Identify which cell holds the provided text, then report its [x, y] central coordinate. 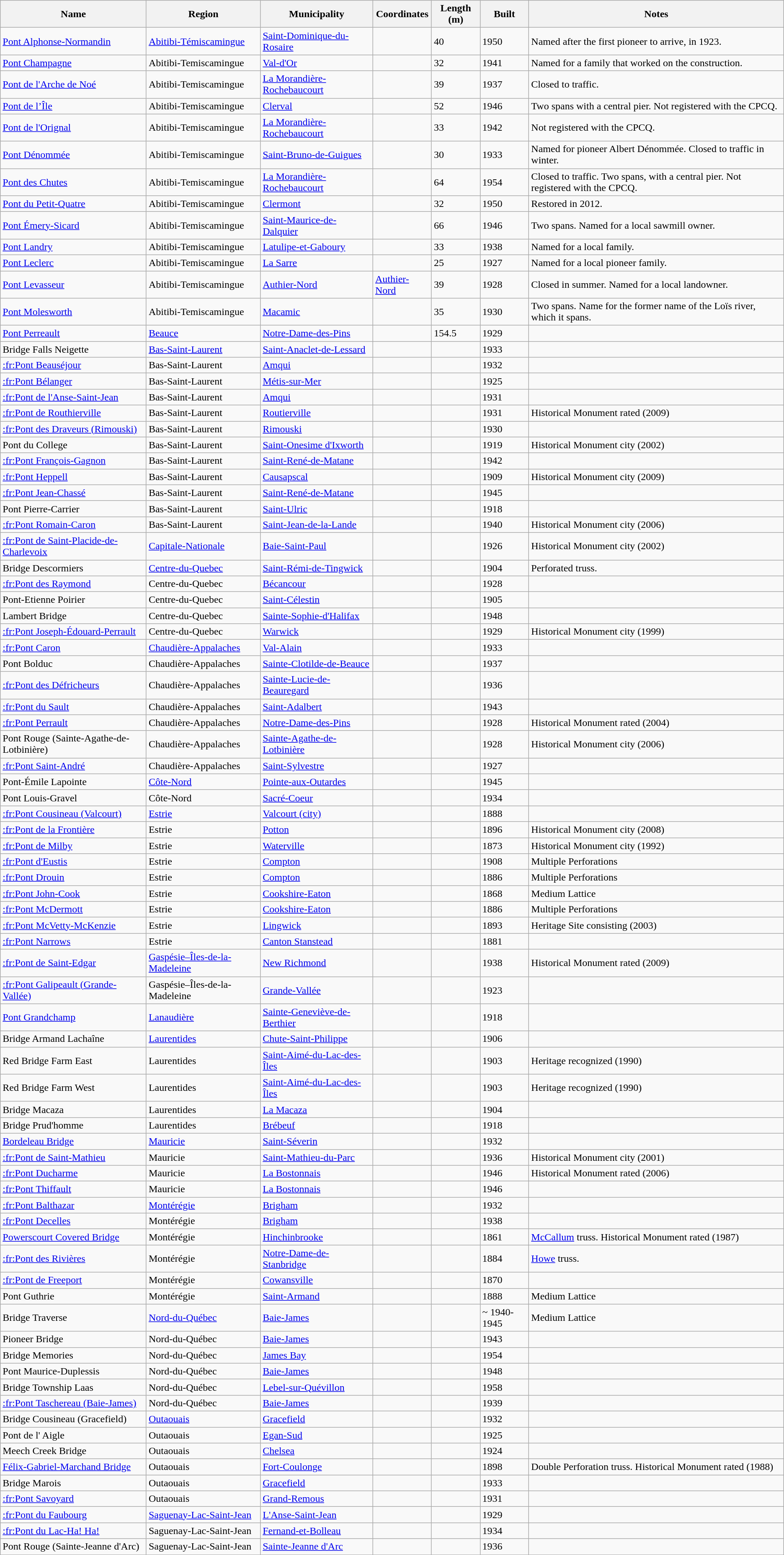
Saint-Mathieu-du-Parc [317, 1157]
Closed in summer. Named for a local landowner. [656, 284]
:fr:Pont McDermott [74, 909]
:fr:Pont Heppell [74, 477]
:fr:Pont Ducharme [74, 1173]
:fr:Pont Decelles [74, 1221]
Closed to traffic. Two spans, with a central pier. Not registered with the CPCQ. [656, 182]
Bridge Township Laas [74, 1387]
Bridge Memories [74, 1355]
Pont de l'Orignal [74, 127]
64 [456, 182]
Chelsea [317, 1451]
Bridge Prud'homme [74, 1125]
Bridge Armand Lachaîne [74, 1039]
Sainte-Lucie-de-Beauregard [317, 685]
Hinchinbrooke [317, 1237]
1919 [504, 445]
1868 [504, 894]
James Bay [317, 1355]
35 [456, 312]
Saint-Rémi-de-Tingwick [317, 568]
Métis-sur-Mer [317, 381]
Bridge Macaza [74, 1109]
Egan-Sud [317, 1435]
1870 [504, 1280]
Abitibi-Témiscamingue [203, 41]
Saint-Onesime d'Ixworth [317, 445]
:fr:Pont de Milby [74, 846]
Saint-Anaclet-de-Lessard [317, 349]
Sainte-Geneviève-de-Berthier [317, 1017]
Named after the first pioneer to arrive, in 1923. [656, 41]
40 [456, 41]
1861 [504, 1237]
Named for pioneer Albert Dénommée. Closed to traffic in winter. [656, 155]
66 [456, 225]
:fr:Pont de la Frontière [74, 829]
:fr:Pont du Sault [74, 707]
Perforated truss. [656, 568]
La Sarre [317, 263]
:fr:Pont Taschereau (Baie-James) [74, 1403]
:fr:Pont Cousineau (Valcourt) [74, 814]
Bridge Descormiers [74, 568]
La Macaza [317, 1109]
Pont de l’Île [74, 106]
Restored in 2012. [656, 204]
Saint-Ulric [317, 509]
Historical Monument city (2008) [656, 829]
:fr:Pont Thiffault [74, 1189]
:fr:Pont Jean-Chassé [74, 493]
Pont Émery-Sicard [74, 225]
1939 [504, 1403]
:fr:Pont de Saint-Placide-de-Charlevoix [74, 546]
154.5 [456, 333]
Beauce [203, 333]
Pont Grandchamp [74, 1017]
:fr:Pont du Faubourg [74, 1515]
Pont Rouge (Sainte-Agathe-de-Lotbinière) [74, 744]
Latulipe-et-Gaboury [317, 247]
Pont Pierre-Carrier [74, 509]
Sainte-Jeanne d'Arc [317, 1547]
Not registered with the CPCQ. [656, 127]
:fr:Pont McVetty-McKenzie [74, 925]
Saint-Célestin [317, 600]
Pointe-aux-Outardes [317, 782]
:fr:Pont Drouin [74, 878]
:fr:Pont de Saint-Edgar [74, 963]
:fr:Pont des Défricheurs [74, 685]
Causapscal [317, 477]
Municipality [317, 14]
Pont Levasseur [74, 284]
:fr:Pont des Draveurs (Rimouski) [74, 429]
Pioneer Bridge [74, 1339]
Grand-Remous [317, 1499]
:fr:Pont Perrault [74, 723]
Fernand-et-Bolleau [317, 1531]
1884 [504, 1258]
Lingwick [317, 925]
Saint-Jean-de-la-Lande [317, 524]
Historical Monument city (2009) [656, 477]
1941 [504, 63]
:fr:Pont Joseph-Édouard-Perrault [74, 632]
McCallum truss. Historical Monument rated (1987) [656, 1237]
Built [504, 14]
25 [456, 263]
Double Perforation truss. Historical Monument rated (1988) [656, 1467]
:fr:Pont François-Gagnon [74, 461]
Pont Louis-Gravel [74, 798]
Two spans. Name for the former name of the Loïs river, which it spans. [656, 312]
:fr:Pont de l'Anse-Saint-Jean [74, 397]
Red Bridge Farm East [74, 1061]
Length (m) [456, 14]
:fr:Pont Caron [74, 648]
Valcourt (city) [317, 814]
Sainte-Agathe-de-Lotbinière [317, 744]
:fr:Pont des Rivières [74, 1258]
Pont Landry [74, 247]
Waterville [317, 846]
L'Anse-Saint-Jean [317, 1515]
Lanaudière [203, 1017]
Clermont [317, 204]
Notre-Dame-de-Stanbridge [317, 1258]
Grande-Vallée [317, 990]
52 [456, 106]
Pont Maurice-Duplessis [74, 1371]
Baie-Saint-Paul [317, 546]
1923 [504, 990]
Pont Dénommée [74, 155]
Pont Bolduc [74, 664]
:fr:Pont Romain-Caron [74, 524]
Historical Monument rated (2006) [656, 1173]
:fr:Pont de Routhierville [74, 413]
1924 [504, 1451]
Sacré-Coeur [317, 798]
Two spans. Named for a local sawmill owner. [656, 225]
Routierville [317, 413]
Macamic [317, 312]
Potton [317, 829]
Sainte-Clotilde-de-Beauce [317, 664]
Lebel-sur-Quévillon [317, 1387]
1958 [504, 1387]
Historical Monument city (2001) [656, 1157]
Pont Molesworth [74, 312]
Bordeleau Bridge [74, 1141]
Closed to traffic. [656, 85]
Bridge Marois [74, 1483]
1926 [504, 546]
Saint-Dominique-du-Rosaire [317, 41]
Val-Alain [317, 648]
1893 [504, 925]
Powerscourt Covered Bridge [74, 1237]
1881 [504, 941]
:fr:Pont Narrows [74, 941]
1908 [504, 862]
Named for a local family. [656, 247]
1906 [504, 1039]
Historical Monument city (1999) [656, 632]
:fr:Pont Bélanger [74, 381]
~ 1940-1945 [504, 1318]
Region [203, 14]
Clerval [317, 106]
Cowansville [317, 1280]
:fr:Pont Balthazar [74, 1205]
Warwick [317, 632]
:fr:Pont Galipeault (Grande-Vallée) [74, 990]
Chute-Saint-Philippe [317, 1039]
Félix-Gabriel-Marchand Bridge [74, 1467]
Bridge Traverse [74, 1318]
Brébeuf [317, 1125]
Bridge Cousineau (Gracefield) [74, 1419]
Pont Perreault [74, 333]
Saint-Armand [317, 1296]
Capitale-Nationale [203, 546]
Coordinates [402, 14]
Bécancour [317, 584]
Historical Monument city (1992) [656, 846]
Canton Stanstead [317, 941]
Saint-Séverin [317, 1141]
:fr:Pont du Lac-Ha! Ha! [74, 1531]
:fr:Pont Savoyard [74, 1499]
Name [74, 14]
Named for a local pioneer family. [656, 263]
Saint-Bruno-de-Guigues [317, 155]
Fort-Coulonge [317, 1467]
:fr:Pont Beauséjour [74, 365]
Rimouski [317, 429]
Pont-Etienne Poirier [74, 600]
Saint-Maurice-de-Dalquier [317, 225]
Pont de l' Aigle [74, 1435]
Notes [656, 14]
:fr:Pont John-Cook [74, 894]
Two spans with a central pier. Not registered with the CPCQ. [656, 106]
Lambert Bridge [74, 616]
Pont Alphonse-Normandin [74, 41]
Named for a family that worked on the construction. [656, 63]
1896 [504, 829]
1898 [504, 1467]
Pont du Petit-Quatre [74, 204]
:fr:Pont de Freeport [74, 1280]
1905 [504, 600]
:fr:Pont de Saint-Mathieu [74, 1157]
Val-d'Or [317, 63]
Sainte-Sophie-d'Halifax [317, 616]
Pont des Chutes [74, 182]
Pont Leclerc [74, 263]
:fr:Pont des Raymond [74, 584]
Pont Champagne [74, 63]
Red Bridge Farm West [74, 1087]
Pont Rouge (Sainte-Jeanne d'Arc) [74, 1547]
:fr:Pont d'Eustis [74, 862]
1940 [504, 524]
Pont Guthrie [74, 1296]
Pont de l'Arche de Noé [74, 85]
Historical Monument rated (2004) [656, 723]
1873 [504, 846]
30 [456, 155]
Pont-Émile Lapointe [74, 782]
1909 [504, 477]
Saint-Adalbert [317, 707]
Saint-Sylvestre [317, 766]
:fr:Pont Saint-André [74, 766]
Meech Creek Bridge [74, 1451]
Bridge Falls Neigette [74, 349]
New Richmond [317, 963]
Pont du College [74, 445]
Heritage Site consisting (2003) [656, 925]
Howe truss. [656, 1258]
